Return [X, Y] of the center of cell containing provided text 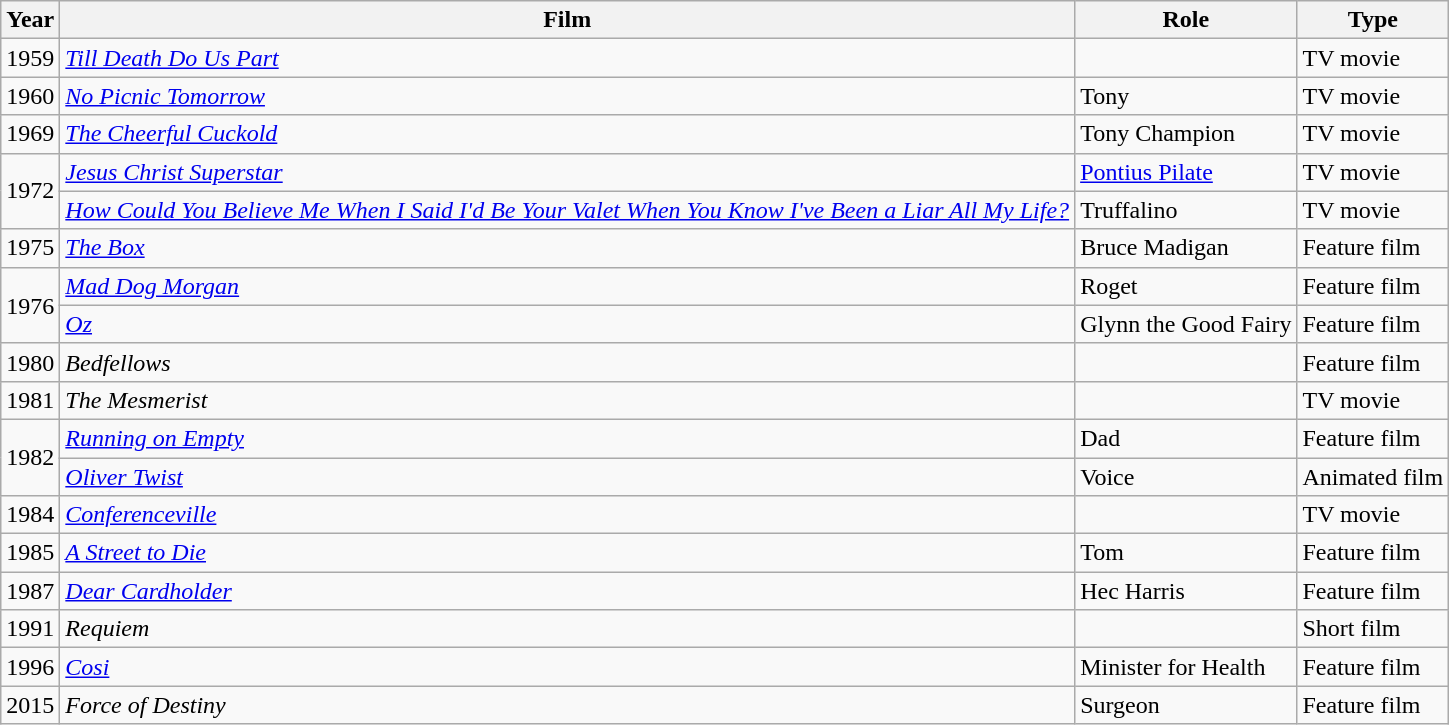
Glynn the Good Fairy [1186, 324]
Surgeon [1186, 705]
How Could You Believe Me When I Said I'd Be Your Valet When You Know I've Been a Liar All My Life? [568, 210]
Role [1186, 20]
1959 [30, 58]
Tom [1186, 553]
Cosi [568, 667]
1985 [30, 553]
Conferenceville [568, 515]
1969 [30, 134]
Tony [1186, 96]
Animated film [1373, 477]
Truffalino [1186, 210]
Mad Dog Morgan [568, 286]
A Street to Die [568, 553]
1984 [30, 515]
Bedfellows [568, 362]
Year [30, 20]
Oliver Twist [568, 477]
Type [1373, 20]
1982 [30, 457]
Film [568, 20]
1960 [30, 96]
Tony Champion [1186, 134]
1976 [30, 305]
Dad [1186, 438]
Oz [568, 324]
Short film [1373, 629]
Roget [1186, 286]
1991 [30, 629]
Minister for Health [1186, 667]
The Cheerful Cuckold [568, 134]
Requiem [568, 629]
Till Death Do Us Part [568, 58]
1980 [30, 362]
Dear Cardholder [568, 591]
1975 [30, 248]
Pontius Pilate [1186, 172]
Running on Empty [568, 438]
The Box [568, 248]
1987 [30, 591]
1996 [30, 667]
Force of Destiny [568, 705]
Voice [1186, 477]
Bruce Madigan [1186, 248]
1972 [30, 191]
No Picnic Tomorrow [568, 96]
Hec Harris [1186, 591]
2015 [30, 705]
The Mesmerist [568, 400]
1981 [30, 400]
Jesus Christ Superstar [568, 172]
